Provide the [X, Y] coordinate of the cell's center where the given text is located.  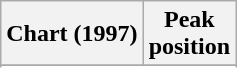
Chart (1997) [72, 34]
Peakposition [189, 34]
